Scan for the cell matching the given text and deliver its [x, y] coordinate at center. 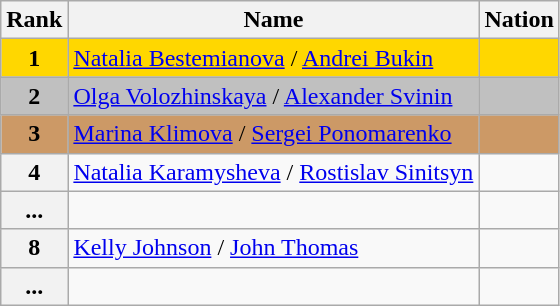
Marina Klimova / Sergei Ponomarenko [274, 134]
Olga Volozhinskaya / Alexander Svinin [274, 96]
Kelly Johnson / John Thomas [274, 248]
Name [274, 20]
Natalia Karamysheva / Rostislav Sinitsyn [274, 172]
2 [34, 96]
Rank [34, 20]
3 [34, 134]
Natalia Bestemianova / Andrei Bukin [274, 58]
Nation [519, 20]
1 [34, 58]
8 [34, 248]
4 [34, 172]
